Output the [X, Y] coordinate of the center of the cell containing the given text.  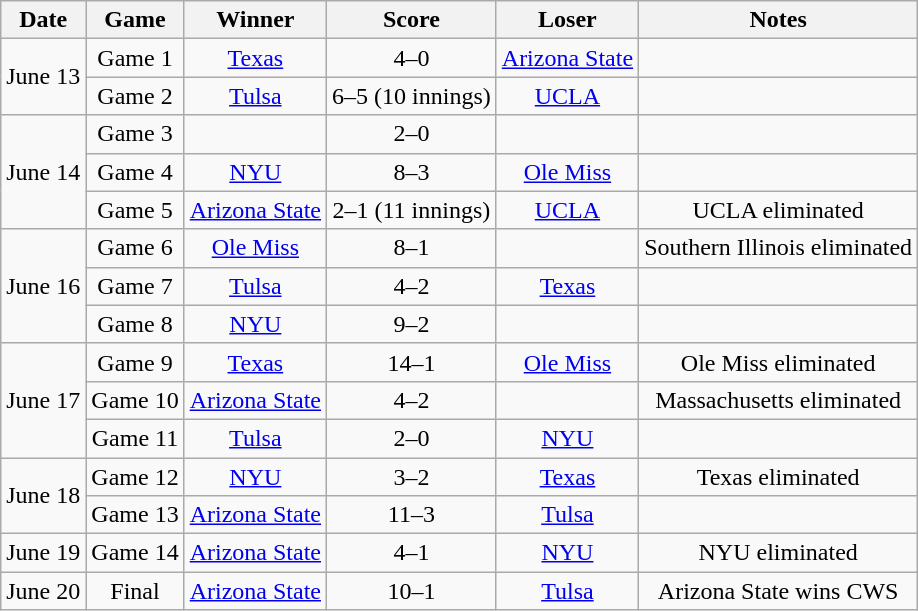
Game 8 [135, 324]
Game 1 [135, 58]
Ole Miss eliminated [778, 362]
Game 10 [135, 400]
Game 14 [135, 553]
8–1 [412, 248]
June 19 [44, 553]
Massachusetts eliminated [778, 400]
Texas eliminated [778, 477]
Game 2 [135, 96]
Game [135, 20]
June 18 [44, 496]
10–1 [412, 591]
Game 5 [135, 210]
June 20 [44, 591]
Game 12 [135, 477]
June 14 [44, 172]
UCLA eliminated [778, 210]
NYU eliminated [778, 553]
14–1 [412, 362]
Loser [567, 20]
Notes [778, 20]
June 13 [44, 77]
Game 6 [135, 248]
11–3 [412, 515]
4–0 [412, 58]
June 16 [44, 286]
Arizona State wins CWS [778, 591]
3–2 [412, 477]
8–3 [412, 172]
Game 7 [135, 286]
2–1 (11 innings) [412, 210]
Game 13 [135, 515]
Game 3 [135, 134]
Final [135, 591]
6–5 (10 innings) [412, 96]
Game 11 [135, 438]
Game 4 [135, 172]
Winner [255, 20]
4–1 [412, 553]
Game 9 [135, 362]
Date [44, 20]
Southern Illinois eliminated [778, 248]
June 17 [44, 400]
9–2 [412, 324]
Score [412, 20]
